Pinpoint the cell where the given text exists, returning its [x, y] midpoint coordinate. 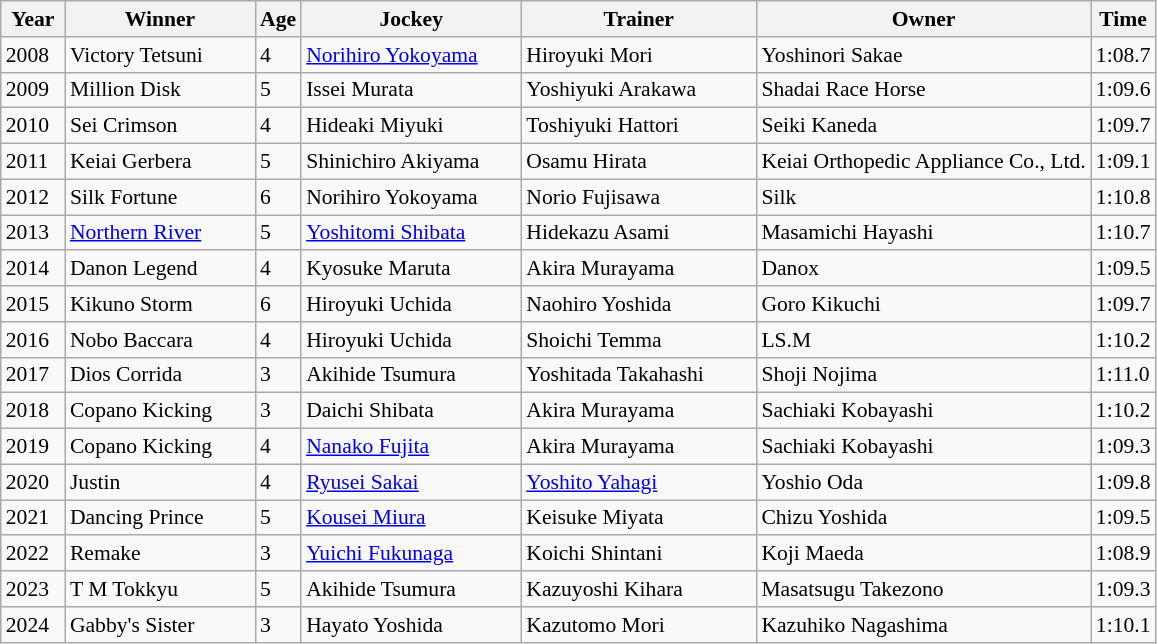
2018 [33, 411]
2020 [33, 482]
Yuichi Fukunaga [411, 554]
Hiroyuki Mori [638, 55]
2012 [33, 197]
Age [278, 19]
Yoshito Yahagi [638, 482]
1:09.1 [1124, 162]
Koji Maeda [923, 554]
Toshiyuki Hattori [638, 126]
Silk Fortune [160, 197]
Naohiro Yoshida [638, 304]
1:08.7 [1124, 55]
Seiki Kaneda [923, 126]
Yoshitada Takahashi [638, 375]
Keisuke Miyata [638, 518]
Winner [160, 19]
Kikuno Storm [160, 304]
Owner [923, 19]
1:10.7 [1124, 233]
2016 [33, 340]
Dios Corrida [160, 375]
Yoshinori Sakae [923, 55]
2022 [33, 554]
1:08.9 [1124, 554]
Shinichiro Akiyama [411, 162]
2011 [33, 162]
Masatsugu Takezono [923, 589]
Gabby's Sister [160, 625]
Yoshitomi Shibata [411, 233]
2021 [33, 518]
Keiai Orthopedic Appliance Co., Ltd. [923, 162]
Hidekazu Asami [638, 233]
2023 [33, 589]
Jockey [411, 19]
Nanako Fujita [411, 447]
Kazutomo Mori [638, 625]
Year [33, 19]
Chizu Yoshida [923, 518]
Million Disk [160, 90]
Time [1124, 19]
Hayato Yoshida [411, 625]
Remake [160, 554]
Shoichi Temma [638, 340]
Nobo Baccara [160, 340]
Shoji Nojima [923, 375]
Ryusei Sakai [411, 482]
Koichi Shintani [638, 554]
2013 [33, 233]
Justin [160, 482]
Hideaki Miyuki [411, 126]
Northern River [160, 233]
Keiai Gerbera [160, 162]
1:09.6 [1124, 90]
Daichi Shibata [411, 411]
1:10.1 [1124, 625]
Danon Legend [160, 269]
Shadai Race Horse [923, 90]
Issei Murata [411, 90]
2010 [33, 126]
Yoshio Oda [923, 482]
Sei Crimson [160, 126]
Osamu Hirata [638, 162]
2008 [33, 55]
2019 [33, 447]
Victory Tetsuni [160, 55]
Kazuhiko Nagashima [923, 625]
Yoshiyuki Arakawa [638, 90]
2024 [33, 625]
1:09.8 [1124, 482]
1:11.0 [1124, 375]
Norio Fujisawa [638, 197]
Dancing Prince [160, 518]
Kazuyoshi Kihara [638, 589]
Danox [923, 269]
Kyosuke Maruta [411, 269]
Masamichi Hayashi [923, 233]
Goro Kikuchi [923, 304]
2014 [33, 269]
2017 [33, 375]
T M Tokkyu [160, 589]
LS.M [923, 340]
2015 [33, 304]
1:10.8 [1124, 197]
Trainer [638, 19]
Silk [923, 197]
Kousei Miura [411, 518]
2009 [33, 90]
